Capture the cell that displays the provided text and extract its [X, Y] central coordinate. 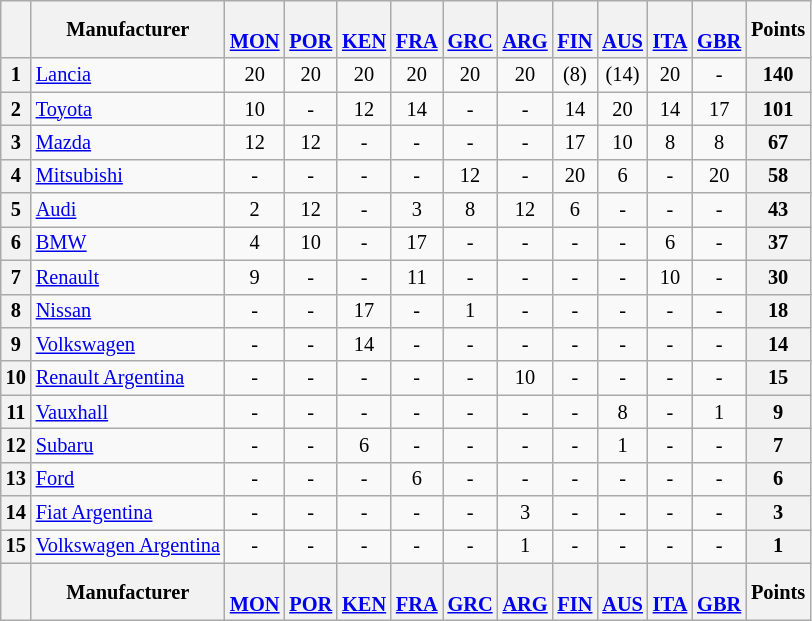
67 [778, 142]
140 [778, 75]
Volkswagen [128, 344]
Subaru [128, 445]
101 [778, 109]
Mazda [128, 142]
Volkswagen Argentina [128, 546]
(8) [576, 75]
Renault [128, 277]
Audi [128, 210]
30 [778, 277]
Toyota [128, 109]
Mitsubishi [128, 176]
Fiat Argentina [128, 513]
58 [778, 176]
43 [778, 210]
BMW [128, 243]
(14) [622, 75]
Nissan [128, 311]
Lancia [128, 75]
37 [778, 243]
5 [16, 210]
Vauxhall [128, 412]
13 [16, 479]
18 [778, 311]
Renault Argentina [128, 378]
Ford [128, 479]
